Return [X, Y] of the center of cell containing provided text 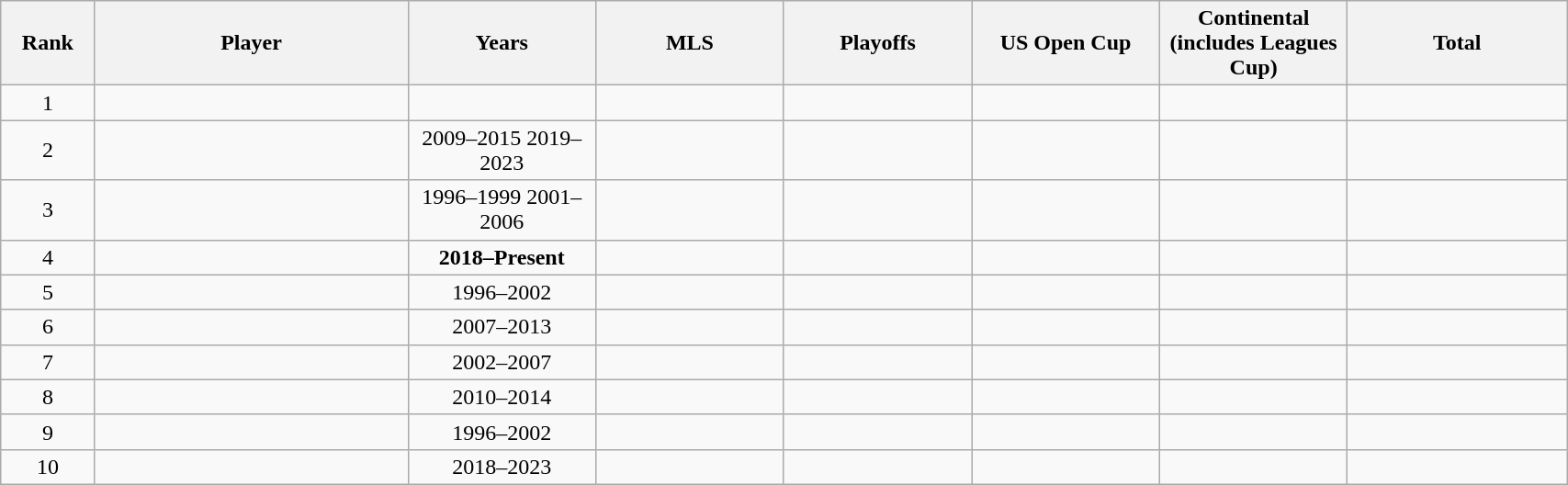
10 [48, 467]
Continental (includes Leagues Cup) [1253, 43]
1996–1999 2001–2006 [502, 209]
Playoffs [878, 43]
2010–2014 [502, 397]
2 [48, 151]
Rank [48, 43]
2007–2013 [502, 327]
2009–2015 2019–2023 [502, 151]
2018–Present [502, 257]
9 [48, 432]
Years [502, 43]
5 [48, 292]
MLS [691, 43]
1 [48, 103]
6 [48, 327]
US Open Cup [1066, 43]
7 [48, 362]
4 [48, 257]
3 [48, 209]
2018–2023 [502, 467]
2002–2007 [502, 362]
Player [252, 43]
Total [1457, 43]
8 [48, 397]
